Output the [X, Y] coordinate of the center of the cell containing the given text.  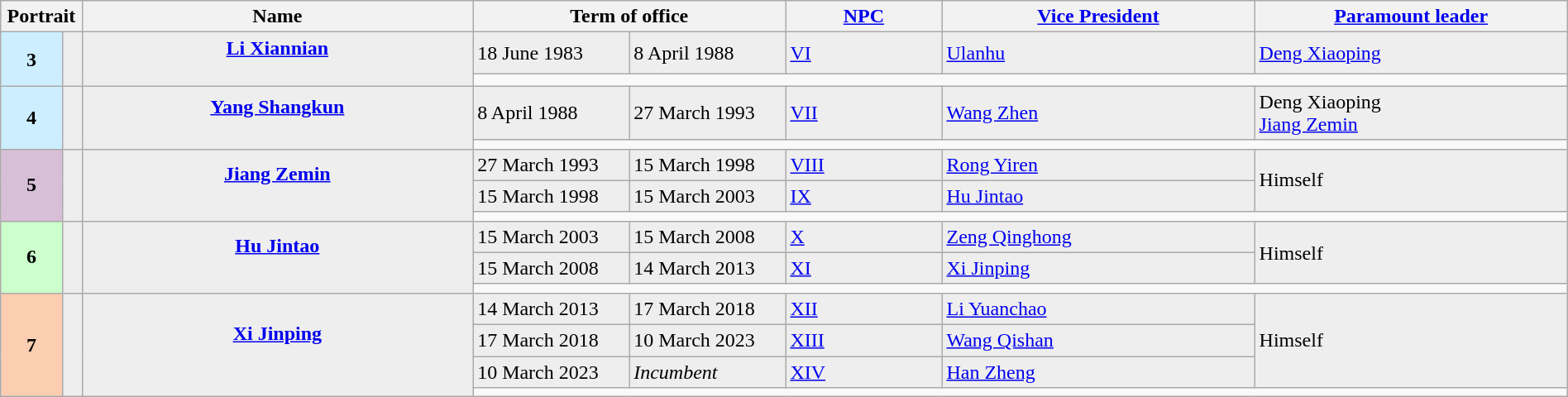
4 [31, 117]
NPC [863, 17]
XI [863, 268]
XIV [863, 371]
Vice President [1098, 17]
Li Yuanchao [1098, 309]
18 June 1983 [551, 53]
Deng XiaopingJiang Zemin [1411, 112]
3 [31, 60]
Jiang Zemin [278, 185]
IX [863, 196]
Paramount leader [1411, 17]
Rong Yiren [1098, 165]
Yang Shangkun [278, 117]
XII [863, 309]
Name [278, 17]
Li Xiannian [278, 60]
7 [31, 344]
Zeng Qinghong [1098, 237]
VIII [863, 165]
Deng Xiaoping [1411, 53]
VII [863, 112]
5 [31, 185]
VI [863, 53]
Term of office [629, 17]
Wang Qishan [1098, 340]
Incumbent [708, 371]
X [863, 237]
Wang Zhen [1098, 112]
Ulanhu [1098, 53]
6 [31, 256]
XIII [863, 340]
Portrait [41, 17]
Han Zheng [1098, 371]
